Search for the cell housing the specified text and yield its [X, Y] center coordinate. 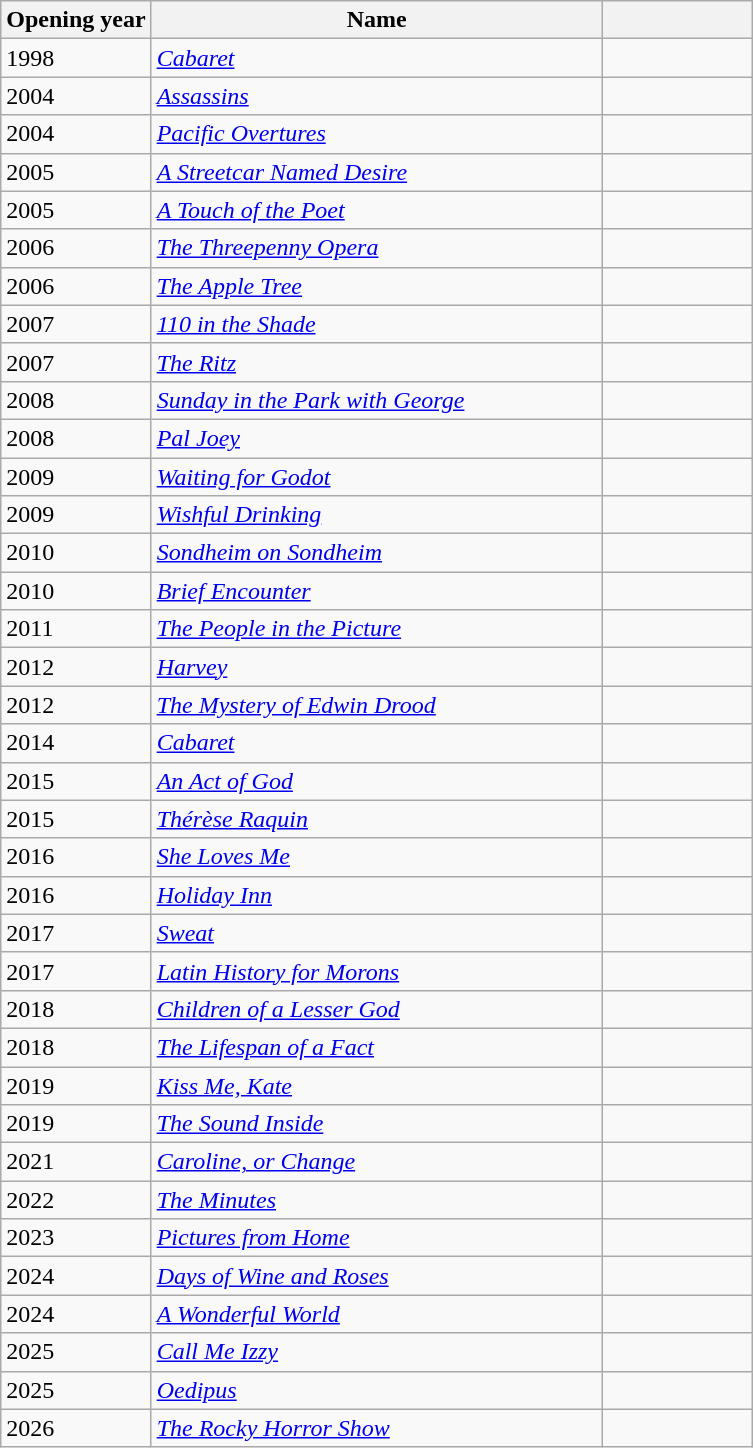
Sweat [376, 933]
1998 [76, 58]
Waiting for Godot [376, 477]
A Streetcar Named Desire [376, 172]
Harvey [376, 667]
2021 [76, 1162]
Thérèse Raquin [376, 819]
Wishful Drinking [376, 515]
Call Me Izzy [376, 1352]
Pacific Overtures [376, 134]
The Lifespan of a Fact [376, 1047]
Pictures from Home [376, 1238]
Oedipus [376, 1390]
2011 [76, 629]
The Ritz [376, 362]
The Sound Inside [376, 1124]
110 in the Shade [376, 324]
The Threepenny Opera [376, 248]
Brief Encounter [376, 591]
Days of Wine and Roses [376, 1276]
2022 [76, 1200]
An Act of God [376, 781]
Name [376, 20]
The Apple Tree [376, 286]
The Rocky Horror Show [376, 1428]
Holiday Inn [376, 895]
2014 [76, 743]
Children of a Lesser God [376, 1009]
She Loves Me [376, 857]
The People in the Picture [376, 629]
The Minutes [376, 1200]
Caroline, or Change [376, 1162]
2026 [76, 1428]
Pal Joey [376, 438]
2023 [76, 1238]
The Mystery of Edwin Drood [376, 705]
Sondheim on Sondheim [376, 553]
A Touch of the Poet [376, 210]
Sunday in the Park with George [376, 400]
Assassins [376, 96]
Opening year [76, 20]
Latin History for Morons [376, 971]
A Wonderful World [376, 1314]
Kiss Me, Kate [376, 1085]
